Locate the cell with the specified text and output its (X, Y) center coordinate. 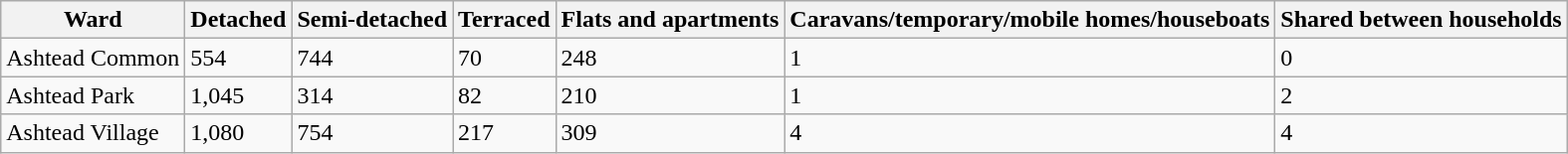
Detached (239, 20)
2 (1422, 95)
1,080 (239, 133)
0 (1422, 58)
248 (670, 58)
754 (372, 133)
554 (239, 58)
Caravans/temporary/mobile homes/houseboats (1029, 20)
Ashtead Park (94, 95)
Ashtead Village (94, 133)
70 (504, 58)
Terraced (504, 20)
Flats and apartments (670, 20)
82 (504, 95)
Ward (94, 20)
217 (504, 133)
Semi-detached (372, 20)
Shared between households (1422, 20)
Ashtead Common (94, 58)
314 (372, 95)
1,045 (239, 95)
309 (670, 133)
744 (372, 58)
210 (670, 95)
